Identify which cell holds the provided text, then report its [X, Y] central coordinate. 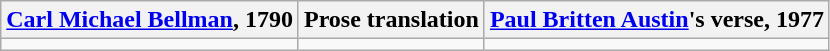
Carl Michael Bellman, 1790 [150, 20]
Prose translation [391, 20]
Paul Britten Austin's verse, 1977 [656, 20]
